Provide the (X, Y) coordinate of the cell's center where the given text is located.  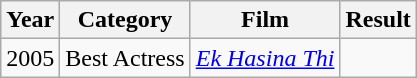
Category (125, 20)
2005 (30, 58)
Best Actress (125, 58)
Year (30, 20)
Film (265, 20)
Result (378, 20)
Ek Hasina Thi (265, 58)
